Determine the (X, Y) coordinate at the center of the cell enclosing the given text.  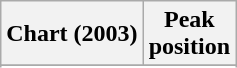
Peakposition (189, 34)
Chart (2003) (72, 34)
